Capture the cell that displays the provided text and extract its (X, Y) central coordinate. 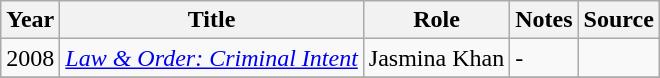
Title (212, 20)
Year (30, 20)
Source (618, 20)
Law & Order: Criminal Intent (212, 58)
Role (436, 20)
2008 (30, 58)
- (544, 58)
Jasmina Khan (436, 58)
Notes (544, 20)
